From the cell containing the given text, extract its center point as (x, y) coordinate. 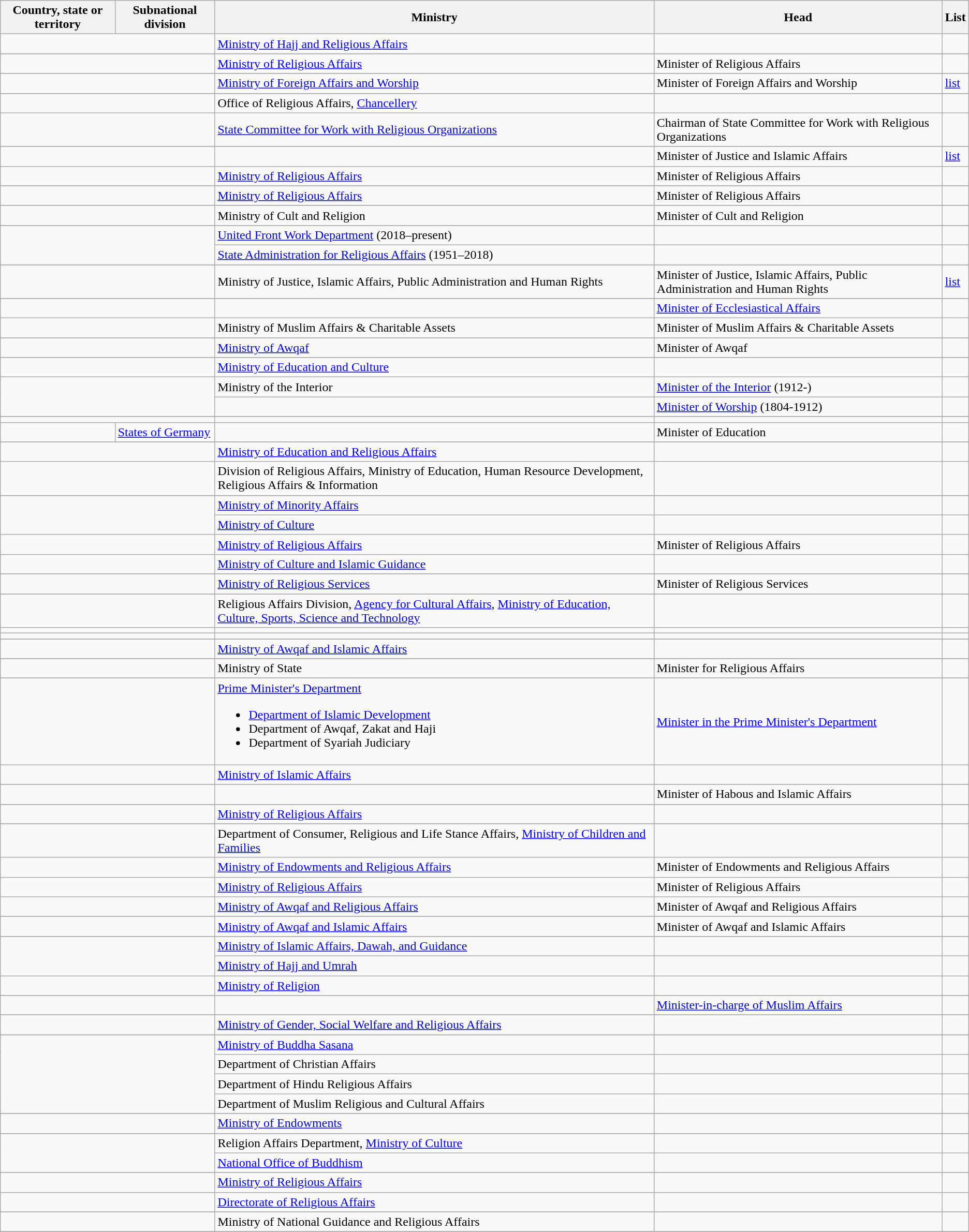
Division of Religious Affairs, Ministry of Education, Human Resource Development, Religious Affairs & Information (434, 478)
Ministry of Awqaf (434, 348)
Department of Christian Affairs (434, 1064)
Minister of Awqaf and Religious Affairs (798, 907)
State Committee for Work with Religious Organizations (434, 129)
Ministry of Endowments and Religious Affairs (434, 867)
Subnational division (165, 18)
Head (798, 18)
Minister of Awqaf (798, 348)
Minister in the Prime Minister's Department (798, 721)
Ministry of Minority Affairs (434, 505)
Minister for Religious Affairs (798, 669)
Minister of Habous and Islamic Affairs (798, 794)
Ministry of Gender, Social Welfare and Religious Affairs (434, 1025)
Ministry of Religious Services (434, 584)
United Front Work Department (2018–present) (434, 235)
Ministry of National Guidance and Religious Affairs (434, 1222)
Minister of Endowments and Religious Affairs (798, 867)
Ministry of Islamic Affairs (434, 775)
Ministry of Foreign Affairs and Worship (434, 83)
Ministry of Culture and Islamic Guidance (434, 564)
Ministry of Culture (434, 525)
Ministry of Education and Religious Affairs (434, 452)
Ministry of Muslim Affairs & Charitable Assets (434, 328)
Chairman of State Committee for Work with Religious Organizations (798, 129)
Department of Hindu Religious Affairs (434, 1084)
Minister of Muslim Affairs & Charitable Assets (798, 328)
Ministry (434, 18)
Minister of Cult and Religion (798, 215)
Ministry of Justice, Islamic Affairs, Public Administration and Human Rights (434, 281)
Minister of Education (798, 432)
Ministry of Hajj and Umrah (434, 966)
Religious Affairs Division, Agency for Cultural Affairs, Ministry of Education, Culture, Sports, Science and Technology (434, 611)
Department of Consumer, Religious and Life Stance Affairs, Ministry of Children and Families (434, 840)
Office of Religious Affairs, Chancellery (434, 103)
Minister of the Interior (1912-) (798, 387)
Minister of Foreign Affairs and Worship (798, 83)
Ministry of Religion (434, 986)
Department of Muslim Religious and Cultural Affairs (434, 1104)
Minister of Justice and Islamic Affairs (798, 156)
Minister of Worship (1804-1912) (798, 407)
Directorate of Religious Affairs (434, 1202)
National Office of Buddhism (434, 1163)
Minister of Ecclesiastical Affairs (798, 308)
Ministry of State (434, 669)
Ministry of the Interior (434, 387)
State Administration for Religious Affairs (1951–2018) (434, 255)
Ministry of Awqaf and Religious Affairs (434, 907)
Ministry of Endowments (434, 1123)
Minister of Justice, Islamic Affairs, Public Administration and Human Rights (798, 281)
Ministry of Buddha Sasana (434, 1045)
Ministry of Hajj and Religious Affairs (434, 44)
Country, state or territory (58, 18)
Prime Minister's DepartmentDepartment of Islamic DevelopmentDepartment of Awqaf, Zakat and HajiDepartment of Syariah Judiciary (434, 721)
Religion Affairs Department, Ministry of Culture (434, 1143)
Ministry of Education and Culture (434, 367)
Ministry of Cult and Religion (434, 215)
Minister of Religious Services (798, 584)
List (956, 18)
Minister of Awqaf and Islamic Affairs (798, 926)
Minister-in-charge of Muslim Affairs (798, 1005)
States of Germany (165, 432)
Ministry of Islamic Affairs, Dawah, and Guidance (434, 946)
